Extract the [x, y] coordinate from the center of the cell holding the provided text.  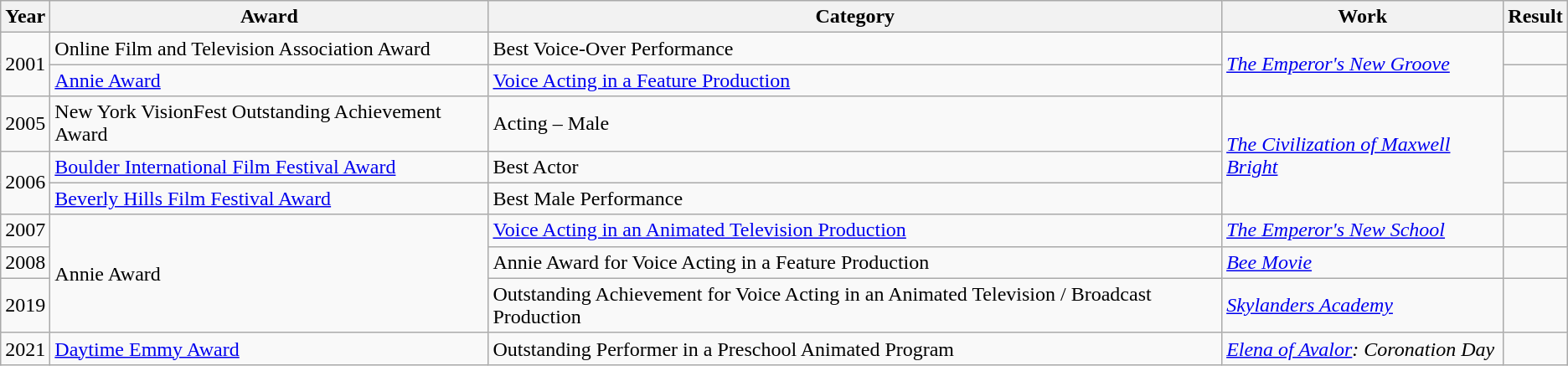
New York VisionFest Outstanding Achievement Award [270, 124]
Skylanders Academy [1363, 305]
Online Film and Television Association Award [270, 49]
The Civilization of Maxwell Bright [1363, 156]
2008 [25, 262]
Elena of Avalor: Coronation Day [1363, 348]
Beverly Hills Film Festival Award [270, 198]
Category [855, 17]
2007 [25, 230]
2006 [25, 183]
Boulder International Film Festival Award [270, 167]
2005 [25, 124]
Acting – Male [855, 124]
The Emperor's New School [1363, 230]
Outstanding Performer in a Preschool Animated Program [855, 348]
Best Voice-Over Performance [855, 49]
Best Actor [855, 167]
Award [270, 17]
Annie Award for Voice Acting in a Feature Production [855, 262]
Voice Acting in a Feature Production [855, 80]
2021 [25, 348]
2001 [25, 64]
Work [1363, 17]
Year [25, 17]
Bee Movie [1363, 262]
2019 [25, 305]
The Emperor's New Groove [1363, 64]
Outstanding Achievement for Voice Acting in an Animated Television / Broadcast Production [855, 305]
Result [1535, 17]
Voice Acting in an Animated Television Production [855, 230]
Daytime Emmy Award [270, 348]
Best Male Performance [855, 198]
